Output the [x, y] coordinate of the center of the cell containing the given text.  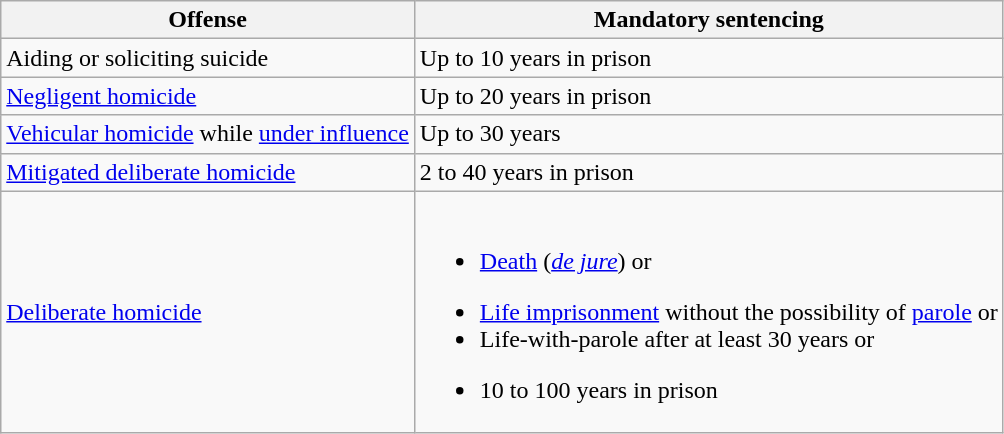
Mandatory sentencing [708, 20]
Death (de jure) orLife imprisonment without the possibility of parole orLife-with-parole after at least 30 years or10 to 100 years in prison [708, 312]
Up to 10 years in prison [708, 58]
Up to 20 years in prison [708, 96]
Negligent homicide [208, 96]
Aiding or soliciting suicide [208, 58]
Deliberate homicide [208, 312]
Mitigated deliberate homicide [208, 172]
Vehicular homicide while under influence [208, 134]
Up to 30 years [708, 134]
2 to 40 years in prison [708, 172]
Offense [208, 20]
